Search for the cell housing the specified text and yield its [X, Y] center coordinate. 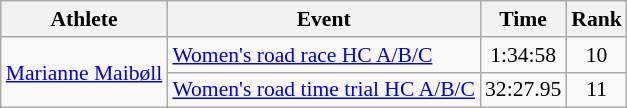
Marianne Maibøll [84, 72]
Athlete [84, 19]
Event [324, 19]
Women's road race HC A/B/C [324, 55]
32:27.95 [523, 90]
Time [523, 19]
10 [596, 55]
1:34:58 [523, 55]
Rank [596, 19]
Women's road time trial HC A/B/C [324, 90]
11 [596, 90]
